Scan for the cell matching the given text and deliver its (X, Y) coordinate at center. 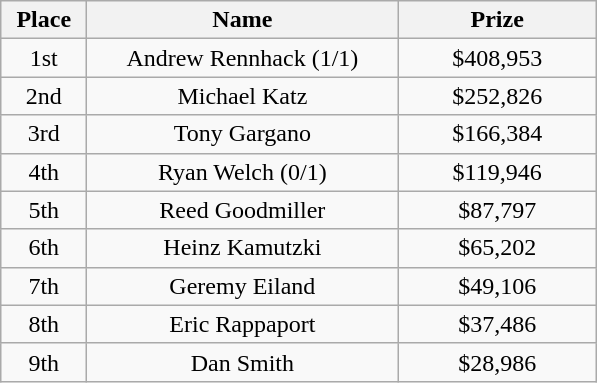
Andrew Rennhack (1/1) (242, 58)
Heinz Kamutzki (242, 248)
Geremy Eiland (242, 286)
$65,202 (498, 248)
Reed Goodmiller (242, 210)
$408,953 (498, 58)
$119,946 (498, 172)
4th (44, 172)
3rd (44, 134)
Michael Katz (242, 96)
Prize (498, 20)
8th (44, 324)
$166,384 (498, 134)
9th (44, 362)
Tony Gargano (242, 134)
1st (44, 58)
Place (44, 20)
Eric Rappaport (242, 324)
$37,486 (498, 324)
Ryan Welch (0/1) (242, 172)
$87,797 (498, 210)
7th (44, 286)
2nd (44, 96)
6th (44, 248)
$28,986 (498, 362)
$252,826 (498, 96)
Dan Smith (242, 362)
5th (44, 210)
Name (242, 20)
$49,106 (498, 286)
